Locate the cell with the specified text and output its (x, y) center coordinate. 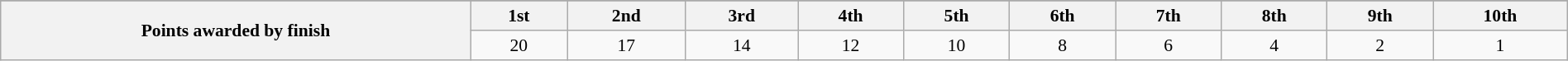
7th (1169, 16)
10 (957, 45)
12 (851, 45)
6 (1169, 45)
5th (957, 16)
20 (519, 45)
3rd (742, 16)
8 (1063, 45)
9th (1380, 16)
1 (1500, 45)
14 (742, 45)
8th (1274, 16)
17 (627, 45)
10th (1500, 16)
6th (1063, 16)
2 (1380, 45)
1st (519, 16)
Points awarded by finish (236, 30)
2nd (627, 16)
4 (1274, 45)
4th (851, 16)
